From the cell containing the given text, extract its center point as (x, y) coordinate. 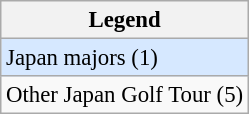
Japan majors (1) (125, 58)
Legend (125, 20)
Other Japan Golf Tour (5) (125, 95)
